Search for the cell housing the specified text and yield its [X, Y] center coordinate. 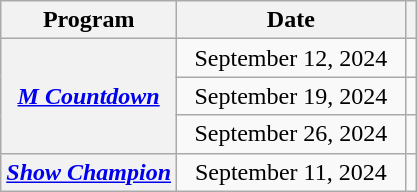
Date [292, 20]
September 26, 2024 [292, 134]
Show Champion [89, 172]
M Countdown [89, 96]
Program [89, 20]
September 12, 2024 [292, 58]
September 11, 2024 [292, 172]
September 19, 2024 [292, 96]
